Extract the (X, Y) coordinate from the center of the cell holding the provided text.  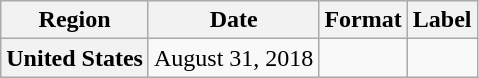
Format (363, 20)
Label (442, 20)
August 31, 2018 (233, 58)
United States (75, 58)
Date (233, 20)
Region (75, 20)
